Output the (x, y) coordinate of the center of the cell containing the given text.  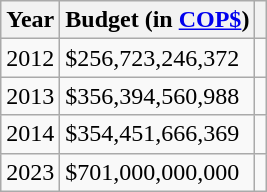
$356,394,560,988 (158, 96)
$354,451,666,369 (158, 134)
$256,723,246,372 (158, 58)
2013 (30, 96)
Year (30, 20)
Budget (in COP$) (158, 20)
2012 (30, 58)
$701,000,000,000 (158, 172)
2014 (30, 134)
2023 (30, 172)
